Return the (x, y) coordinate for the center point of the cell that contains the specified text.  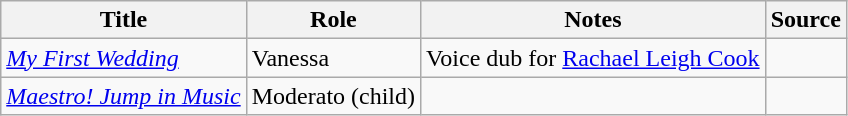
Source (806, 20)
Maestro! Jump in Music (124, 96)
Title (124, 20)
Notes (594, 20)
Moderato (child) (333, 96)
Vanessa (333, 58)
My First Wedding (124, 58)
Voice dub for Rachael Leigh Cook (594, 58)
Role (333, 20)
